From the cell containing the given text, extract its center point as [X, Y] coordinate. 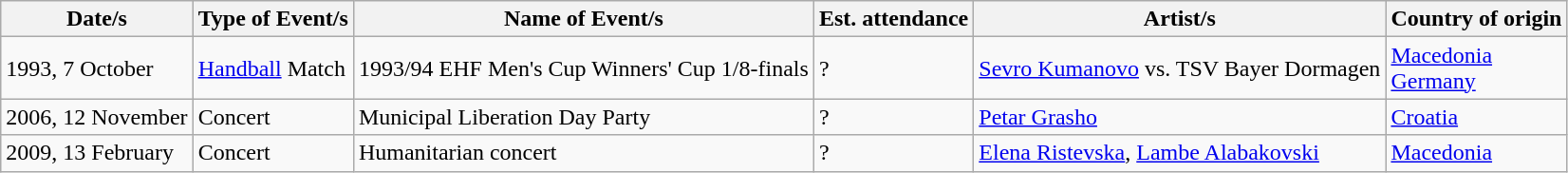
Country of origin [1477, 19]
Municipal Liberation Day Party [583, 117]
Date/s [97, 19]
Macedonia [1477, 153]
Petar Grasho [1180, 117]
Croatia [1477, 117]
2006, 12 November [97, 117]
Sevro Kumanovo vs. TSV Bayer Dormagen [1180, 68]
1993/94 EHF Men's Cup Winners' Cup 1/8-finals [583, 68]
Type of Event/s [273, 19]
2009, 13 February [97, 153]
Macedonia Germany [1477, 68]
1993, 7 October [97, 68]
Humanitarian concert [583, 153]
Est. attendance [893, 19]
Artist/s [1180, 19]
Name of Event/s [583, 19]
Handball Match [273, 68]
Elena Ristevska, Lambe Alabakovski [1180, 153]
